Locate the cell with the specified text and output its [X, Y] center coordinate. 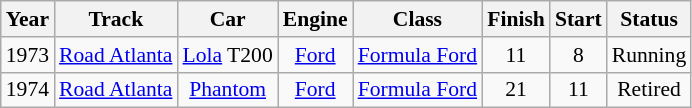
Retired [649, 90]
1973 [28, 55]
1974 [28, 90]
Engine [316, 19]
8 [578, 55]
Class [418, 19]
Finish [516, 19]
Track [116, 19]
Car [227, 19]
Lola T200 [227, 55]
Running [649, 55]
Start [578, 19]
21 [516, 90]
Status [649, 19]
Year [28, 19]
Phantom [227, 90]
